Pinpoint the cell where the given text exists, returning its [x, y] midpoint coordinate. 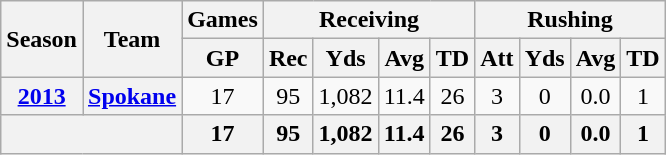
Rec [288, 58]
Rushing [570, 20]
Games [223, 20]
GP [223, 58]
Spokane [132, 96]
Season [42, 39]
Att [497, 58]
Receiving [368, 20]
Team [132, 39]
2013 [42, 96]
